Output the (X, Y) coordinate of the center of the cell containing the given text.  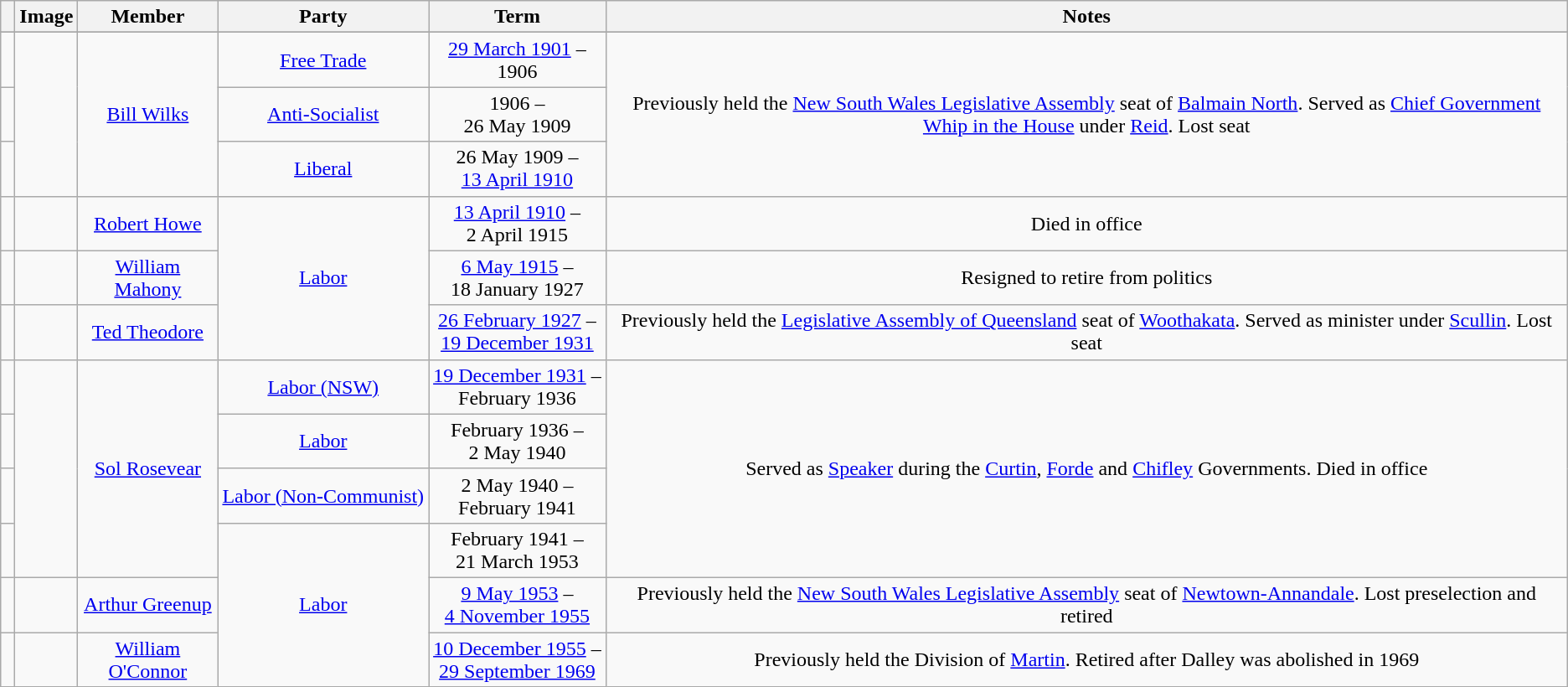
Party (323, 17)
Previously held the New South Wales Legislative Assembly seat of Balmain North. Served as Chief Government Whip in the House under Reid. Lost seat (1086, 114)
19 December 1931 –February 1936 (518, 387)
Bill Wilks (147, 114)
February 1941 –21 March 1953 (518, 550)
26 May 1909 –13 April 1910 (518, 169)
Previously held the Division of Martin. Retired after Dalley was abolished in 1969 (1086, 659)
Member (147, 17)
Labor (Non-Communist) (323, 496)
William Mahony (147, 278)
Robert Howe (147, 223)
William O'Connor (147, 659)
Term (518, 17)
Notes (1086, 17)
Resigned to retire from politics (1086, 278)
Labor (NSW) (323, 387)
13 April 1910 –2 April 1915 (518, 223)
Arthur Greenup (147, 605)
Previously held the Legislative Assembly of Queensland seat of Woothakata. Served as minister under Scullin. Lost seat (1086, 332)
Image (47, 17)
1906 –26 May 1909 (518, 114)
Sol Rosevear (147, 468)
29 March 1901 –1906 (518, 60)
9 May 1953 –4 November 1955 (518, 605)
10 December 1955 –29 September 1969 (518, 659)
Ted Theodore (147, 332)
Liberal (323, 169)
6 May 1915 –18 January 1927 (518, 278)
Died in office (1086, 223)
Served as Speaker during the Curtin, Forde and Chifley Governments. Died in office (1086, 468)
26 February 1927 –19 December 1931 (518, 332)
Anti-Socialist (323, 114)
2 May 1940 –February 1941 (518, 496)
Previously held the New South Wales Legislative Assembly seat of Newtown-Annandale. Lost preselection and retired (1086, 605)
February 1936 –2 May 1940 (518, 441)
Free Trade (323, 60)
